Find where the given text appears and provide that cell's center as [x, y] coordinate. 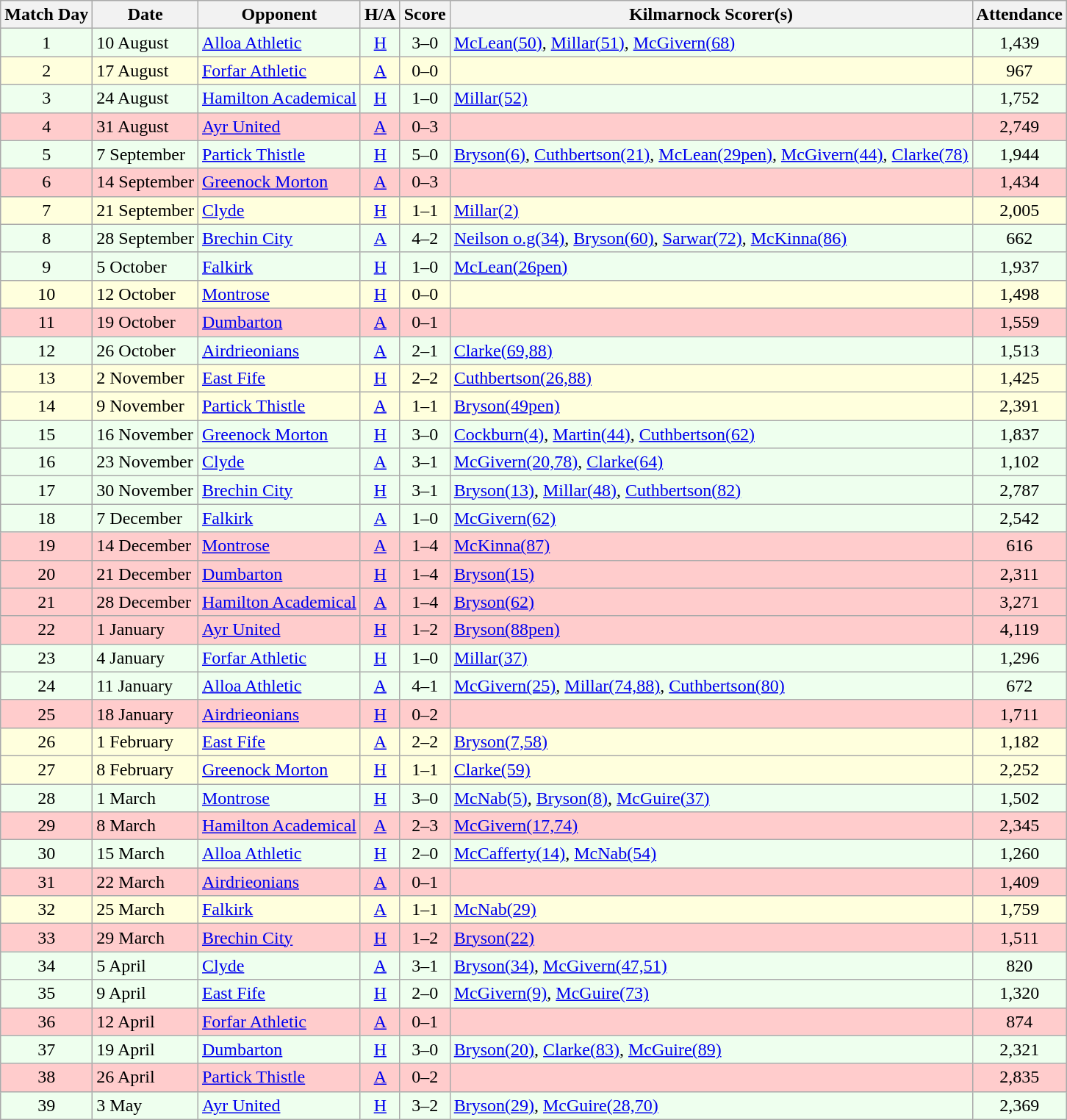
McLean(26pen) [711, 266]
McLean(50), Millar(51), McGivern(68) [711, 43]
2,835 [1019, 1077]
16 [47, 462]
2,345 [1019, 826]
3 May [145, 1105]
1,102 [1019, 462]
1,425 [1019, 378]
22 [47, 630]
McGivern(17,74) [711, 826]
2,787 [1019, 490]
Bryson(6), Cuthbertson(21), McLean(29pen), McGivern(44), Clarke(78) [711, 154]
5 [47, 154]
17 [47, 490]
820 [1019, 966]
Clarke(59) [711, 769]
Millar(2) [711, 210]
10 August [145, 43]
5 April [145, 966]
5–0 [425, 154]
12 October [145, 294]
25 [47, 714]
36 [47, 1022]
2,311 [1019, 574]
1,409 [1019, 882]
1,513 [1019, 351]
Bryson(34), McGivern(47,51) [711, 966]
Millar(37) [711, 658]
Bryson(29), McGuire(28,70) [711, 1105]
McGivern(9), McGuire(73) [711, 994]
26 October [145, 351]
Clarke(69,88) [711, 351]
2,252 [1019, 769]
25 March [145, 910]
2,321 [1019, 1049]
1 January [145, 630]
2,369 [1019, 1105]
McNab(29) [711, 910]
22 March [145, 882]
2–1 [425, 351]
29 March [145, 938]
15 [47, 434]
1 [47, 43]
21 [47, 602]
19 April [145, 1049]
7 [47, 210]
4,119 [1019, 630]
20 [47, 574]
1,837 [1019, 434]
15 March [145, 854]
662 [1019, 238]
Bryson(15) [711, 574]
1,320 [1019, 994]
8 [47, 238]
13 [47, 378]
1,559 [1019, 322]
1,439 [1019, 43]
9 November [145, 406]
1,511 [1019, 938]
Cockburn(4), Martin(44), Cuthbertson(62) [711, 434]
35 [47, 994]
2,542 [1019, 518]
7 December [145, 518]
1,944 [1019, 154]
10 [47, 294]
Cuthbertson(26,88) [711, 378]
23 November [145, 462]
31 [47, 882]
32 [47, 910]
11 [47, 322]
1,752 [1019, 98]
19 October [145, 322]
McNab(5), Bryson(8), McGuire(37) [711, 797]
1 February [145, 742]
Kilmarnock Scorer(s) [711, 15]
30 [47, 854]
2,749 [1019, 126]
2,005 [1019, 210]
McCafferty(14), McNab(54) [711, 854]
2,391 [1019, 406]
14 December [145, 546]
34 [47, 966]
Neilson o.g(34), Bryson(60), Sarwar(72), McKinna(86) [711, 238]
30 November [145, 490]
H/A [380, 15]
Bryson(13), Millar(48), Cuthbertson(82) [711, 490]
Bryson(49pen) [711, 406]
28 December [145, 602]
1,502 [1019, 797]
14 [47, 406]
1,296 [1019, 658]
874 [1019, 1022]
14 September [145, 182]
1,711 [1019, 714]
4 January [145, 658]
616 [1019, 546]
McGivern(25), Millar(74,88), Cuthbertson(80) [711, 686]
Score [425, 15]
33 [47, 938]
Match Day [47, 15]
1,260 [1019, 854]
Attendance [1019, 15]
Bryson(62) [711, 602]
2 November [145, 378]
12 April [145, 1022]
9 [47, 266]
1 March [145, 797]
1,498 [1019, 294]
39 [47, 1105]
31 August [145, 126]
5 October [145, 266]
23 [47, 658]
26 April [145, 1077]
8 March [145, 826]
11 January [145, 686]
672 [1019, 686]
26 [47, 742]
24 August [145, 98]
12 [47, 351]
3–2 [425, 1105]
38 [47, 1077]
8 February [145, 769]
9 April [145, 994]
19 [47, 546]
4–1 [425, 686]
1,434 [1019, 182]
18 January [145, 714]
1,182 [1019, 742]
1,937 [1019, 266]
4–2 [425, 238]
24 [47, 686]
Bryson(88pen) [711, 630]
2–3 [425, 826]
29 [47, 826]
1,759 [1019, 910]
2 [47, 71]
21 December [145, 574]
Opponent [279, 15]
Date [145, 15]
McKinna(87) [711, 546]
Bryson(22) [711, 938]
McGivern(62) [711, 518]
McGivern(20,78), Clarke(64) [711, 462]
Bryson(20), Clarke(83), McGuire(89) [711, 1049]
6 [47, 182]
37 [47, 1049]
28 September [145, 238]
Millar(52) [711, 98]
4 [47, 126]
7 September [145, 154]
16 November [145, 434]
28 [47, 797]
27 [47, 769]
21 September [145, 210]
3,271 [1019, 602]
3 [47, 98]
18 [47, 518]
17 August [145, 71]
967 [1019, 71]
Bryson(7,58) [711, 742]
